Scan for the cell matching the given text and deliver its (x, y) coordinate at center. 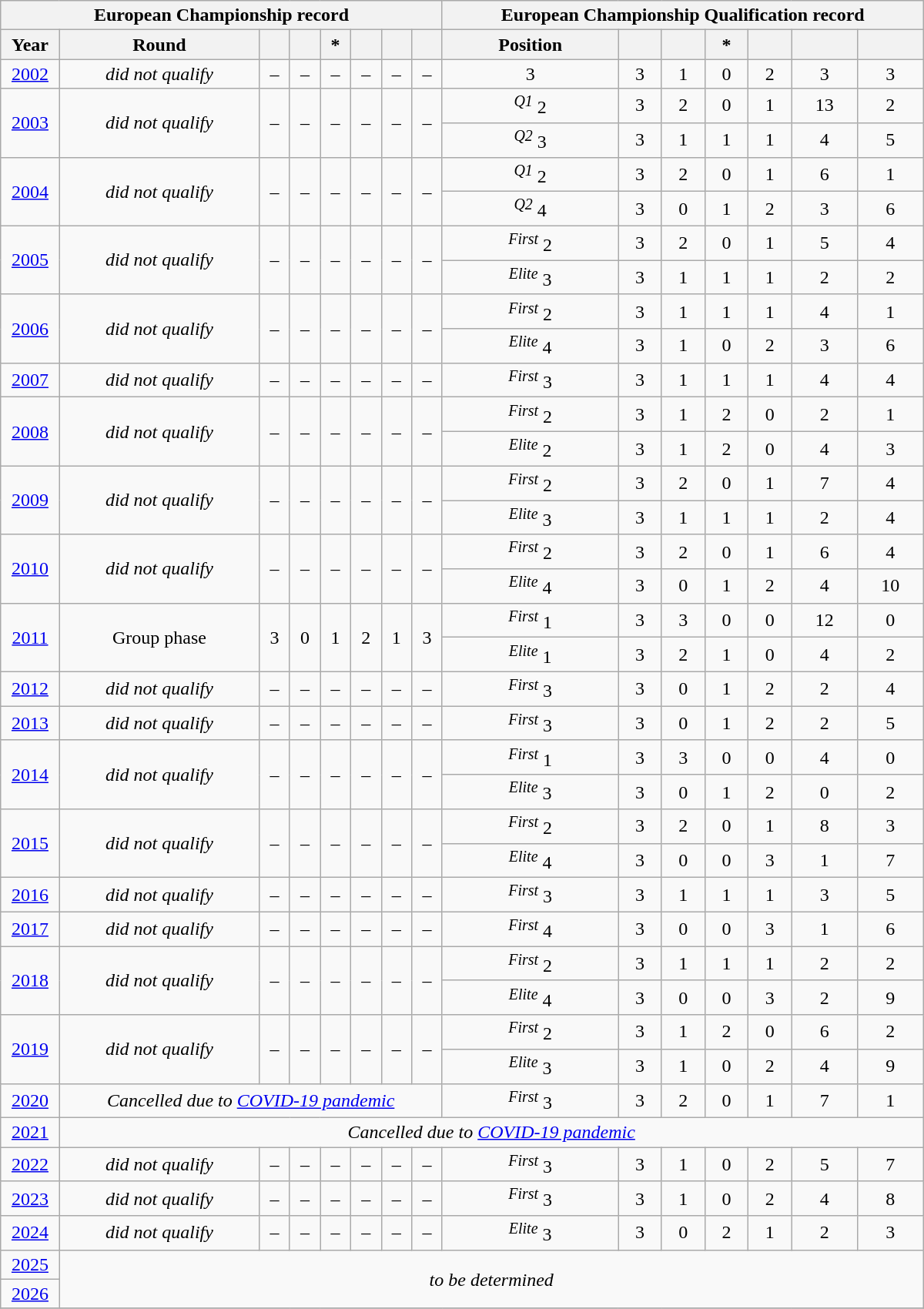
2006 (30, 328)
2020 (30, 1101)
First 4 (530, 929)
2021 (30, 1133)
2007 (30, 380)
Round (159, 45)
2014 (30, 775)
2013 (30, 724)
Elite 1 (530, 654)
2025 (30, 1264)
2022 (30, 1164)
2017 (30, 929)
Position (530, 45)
2003 (30, 123)
2016 (30, 895)
2011 (30, 638)
2002 (30, 74)
2024 (30, 1234)
Year (30, 45)
2005 (30, 260)
European Championship Qualification record (682, 15)
2015 (30, 844)
2018 (30, 981)
12 (825, 621)
2023 (30, 1198)
2010 (30, 568)
Q2 4 (530, 209)
Group phase (159, 638)
Elite 2 (530, 448)
2008 (30, 431)
2009 (30, 500)
European Championship record (222, 15)
to be determined (491, 1279)
Q2 3 (530, 140)
2012 (30, 688)
10 (890, 587)
2004 (30, 191)
2026 (30, 1294)
13 (825, 106)
2019 (30, 1049)
